Provide the (x, y) coordinate of the cell's center where the given text is located.  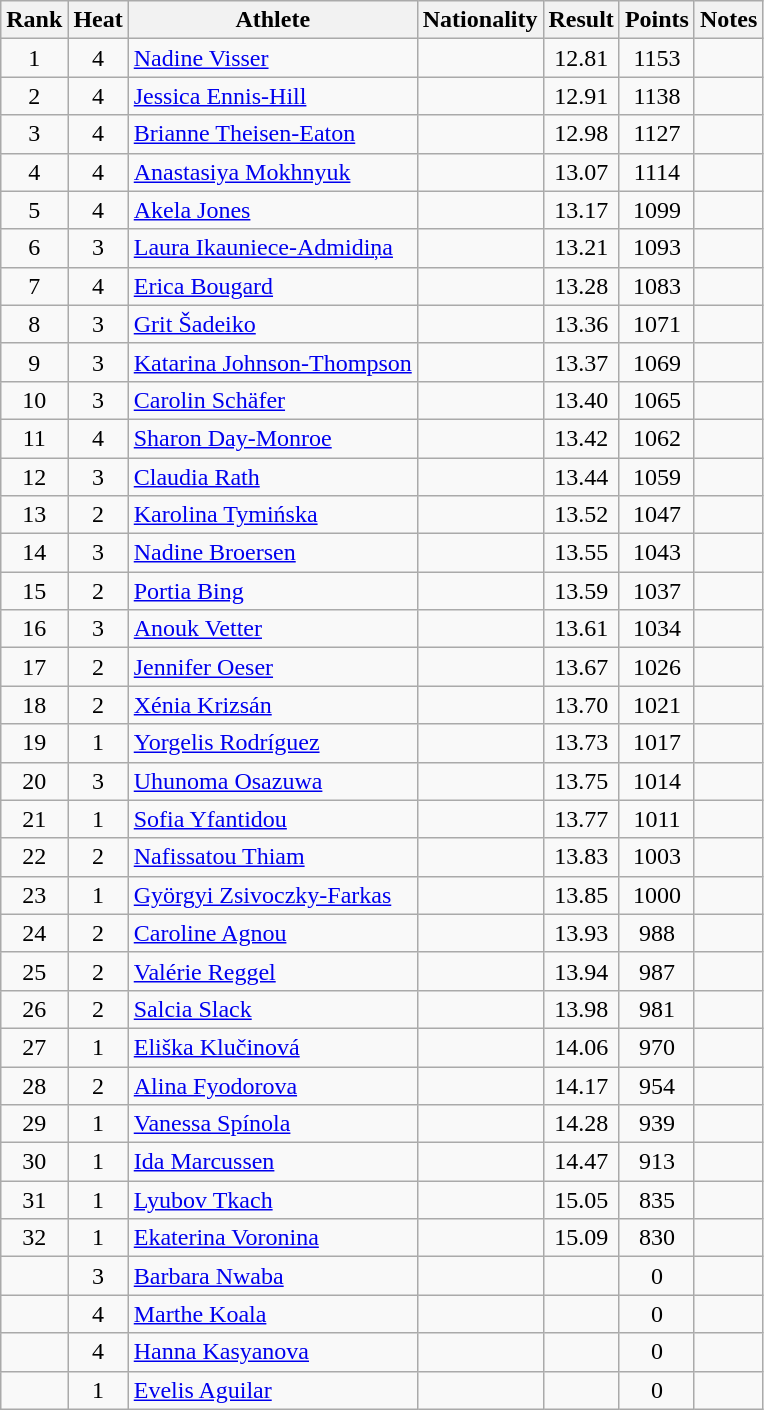
15.05 (581, 1200)
21 (34, 819)
12.98 (581, 134)
Alina Fyodorova (272, 1085)
13.73 (581, 743)
12.91 (581, 96)
Nadine Broersen (272, 553)
14 (34, 553)
28 (34, 1085)
13.61 (581, 629)
Marthe Koala (272, 1314)
1071 (656, 324)
1083 (656, 286)
Grit Šadeiko (272, 324)
1043 (656, 553)
24 (34, 933)
13.98 (581, 1009)
13.36 (581, 324)
22 (34, 857)
25 (34, 971)
13.70 (581, 705)
12 (34, 477)
23 (34, 895)
Notes (728, 20)
913 (656, 1162)
27 (34, 1047)
14.28 (581, 1124)
Rank (34, 20)
1034 (656, 629)
13.75 (581, 781)
1000 (656, 895)
1065 (656, 400)
13 (34, 515)
14.06 (581, 1047)
1017 (656, 743)
988 (656, 933)
Sharon Day-Monroe (272, 438)
1059 (656, 477)
Jessica Ennis-Hill (272, 96)
981 (656, 1009)
17 (34, 667)
19 (34, 743)
10 (34, 400)
1011 (656, 819)
11 (34, 438)
13.55 (581, 553)
13.85 (581, 895)
Evelis Aguilar (272, 1390)
Caroline Agnou (272, 933)
13.44 (581, 477)
Ekaterina Voronina (272, 1238)
Yorgelis Rodríguez (272, 743)
Result (581, 20)
Karolina Tymińska (272, 515)
13.67 (581, 667)
13.59 (581, 591)
835 (656, 1200)
Portia Bing (272, 591)
Eliška Klučinová (272, 1047)
15.09 (581, 1238)
830 (656, 1238)
Carolin Schäfer (272, 400)
13.42 (581, 438)
1069 (656, 362)
Claudia Rath (272, 477)
8 (34, 324)
15 (34, 591)
1026 (656, 667)
1138 (656, 96)
20 (34, 781)
Lyubov Tkach (272, 1200)
14.17 (581, 1085)
Salcia Slack (272, 1009)
Hanna Kasyanova (272, 1352)
13.93 (581, 933)
1093 (656, 248)
Laura Ikauniece-Admidiņa (272, 248)
1003 (656, 857)
30 (34, 1162)
954 (656, 1085)
16 (34, 629)
Akela Jones (272, 210)
Vanessa Spínola (272, 1124)
1021 (656, 705)
13.94 (581, 971)
1099 (656, 210)
Katarina Johnson-Thompson (272, 362)
Erica Bougard (272, 286)
14.47 (581, 1162)
6 (34, 248)
Athlete (272, 20)
Györgyi Zsivoczky-Farkas (272, 895)
1037 (656, 591)
Anastasiya Mokhnyuk (272, 172)
13.40 (581, 400)
939 (656, 1124)
32 (34, 1238)
26 (34, 1009)
13.77 (581, 819)
Sofia Yfantidou (272, 819)
Anouk Vetter (272, 629)
13.21 (581, 248)
Valérie Reggel (272, 971)
7 (34, 286)
1047 (656, 515)
9 (34, 362)
Xénia Krizsán (272, 705)
Barbara Nwaba (272, 1276)
31 (34, 1200)
29 (34, 1124)
Uhunoma Osazuwa (272, 781)
Nadine Visser (272, 58)
1114 (656, 172)
5 (34, 210)
18 (34, 705)
13.17 (581, 210)
1014 (656, 781)
12.81 (581, 58)
Heat (98, 20)
970 (656, 1047)
1062 (656, 438)
Ida Marcussen (272, 1162)
1153 (656, 58)
Brianne Theisen-Eaton (272, 134)
13.37 (581, 362)
13.28 (581, 286)
13.07 (581, 172)
1127 (656, 134)
Points (656, 20)
13.83 (581, 857)
Jennifer Oeser (272, 667)
Nationality (480, 20)
Nafissatou Thiam (272, 857)
987 (656, 971)
13.52 (581, 515)
